Find where the given text appears and provide that cell's center as (x, y) coordinate. 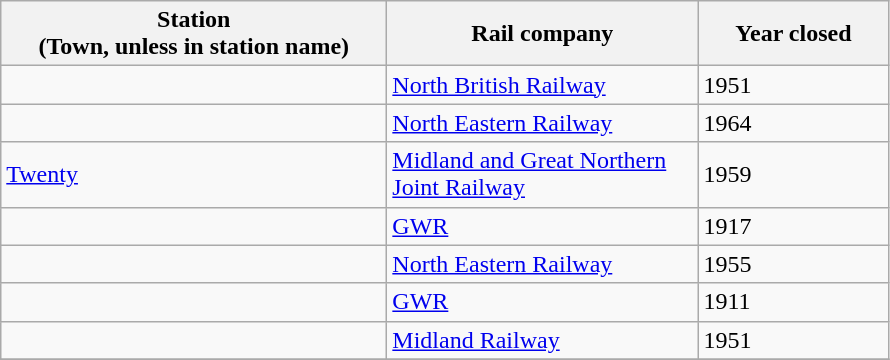
Midland Railway (542, 340)
1917 (794, 226)
1959 (794, 174)
1955 (794, 264)
Station(Town, unless in station name) (194, 34)
1911 (794, 302)
Twenty (194, 174)
Rail company (542, 34)
North British Railway (542, 85)
Midland and Great Northern Joint Railway (542, 174)
1964 (794, 123)
Year closed (794, 34)
